Search for the cell housing the specified text and yield its [x, y] center coordinate. 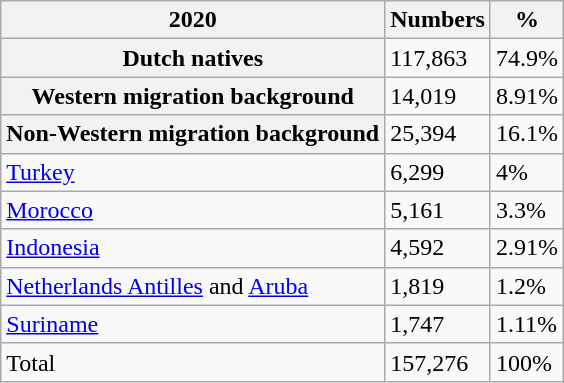
8.91% [526, 96]
100% [526, 362]
16.1% [526, 134]
1,747 [438, 324]
Numbers [438, 20]
Morocco [193, 210]
74.9% [526, 58]
157,276 [438, 362]
Western migration background [193, 96]
2.91% [526, 248]
% [526, 20]
25,394 [438, 134]
1.2% [526, 286]
4,592 [438, 248]
Non-Western migration background [193, 134]
1,819 [438, 286]
Dutch natives [193, 58]
5,161 [438, 210]
2020 [193, 20]
3.3% [526, 210]
Total [193, 362]
117,863 [438, 58]
14,019 [438, 96]
1.11% [526, 324]
Netherlands Antilles and Aruba [193, 286]
Turkey [193, 172]
Suriname [193, 324]
Indonesia [193, 248]
6,299 [438, 172]
4% [526, 172]
